Locate the cell with the specified text and output its (X, Y) center coordinate. 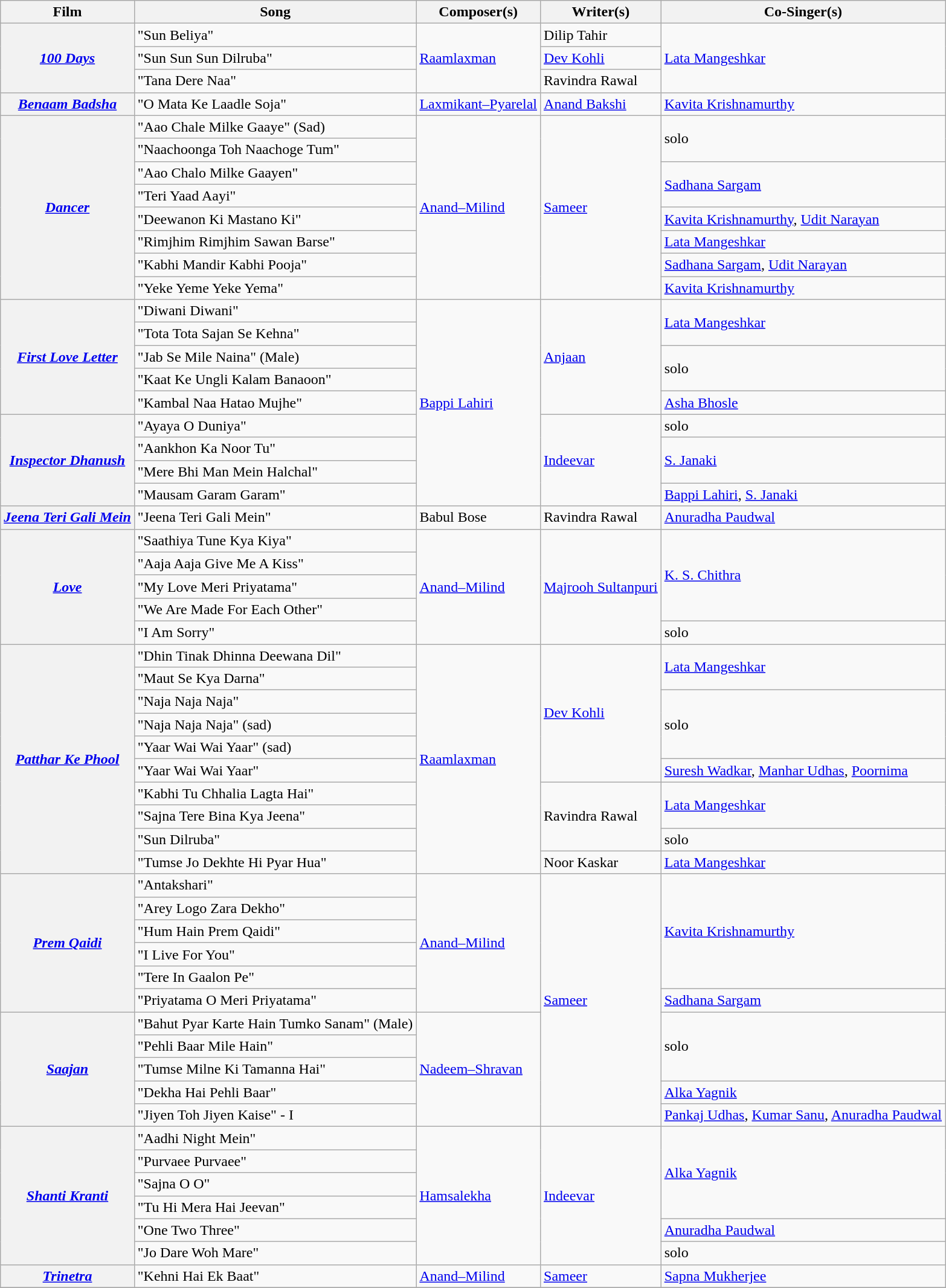
"I Am Sorry" (275, 632)
"Antakshari" (275, 885)
"Deewanon Ki Mastano Ki" (275, 219)
"Kehni Hai Ek Baat" (275, 1276)
Hamsalekha (478, 1196)
"Yaar Wai Wai Yaar" (275, 771)
"Sajna Tere Bina Kya Jeena" (275, 816)
"Jab Se Mile Naina" (Male) (275, 357)
"Mausam Garam Garam" (275, 495)
"My Love Meri Priyatama" (275, 586)
Asha Bhosle (803, 403)
100 Days (68, 58)
Bappi Lahiri, S. Janaki (803, 495)
"Dekha Hai Pehli Baar" (275, 1092)
"Maut Se Kya Darna" (275, 679)
Trinetra (68, 1276)
"Tumse Jo Dekhte Hi Pyar Hua" (275, 862)
Co-Singer(s) (803, 12)
"Hum Hain Prem Qaidi" (275, 931)
Bappi Lahiri (478, 403)
Shanti Kranti (68, 1196)
Pankaj Udhas, Kumar Sanu, Anuradha Paudwal (803, 1115)
"Yaar Wai Wai Yaar" (sad) (275, 748)
"Kambal Naa Hatao Mujhe" (275, 403)
"Saathiya Tune Kya Kiya" (275, 540)
"Aao Chale Milke Gaaye" (Sad) (275, 127)
"Purvaee Purvaee" (275, 1161)
"Ayaya O Duniya" (275, 426)
"Sun Dilruba" (275, 839)
Noor Kaskar (601, 862)
"Yeke Yeme Yeke Yema" (275, 288)
Composer(s) (478, 12)
Song (275, 12)
"Teri Yaad Aayi" (275, 196)
K. S. Chithra (803, 575)
Kavita Krishnamurthy, Udit Narayan (803, 219)
"O Mata Ke Laadle Soja" (275, 104)
"Kabhi Tu Chhalia Lagta Hai" (275, 793)
"Naja Naja Naja" (275, 702)
"Aao Chalo Milke Gaayen" (275, 173)
"Aankhon Ka Noor Tu" (275, 449)
Suresh Wadkar, Manhar Udhas, Poornima (803, 771)
Dilip Tahir (601, 35)
"Tu Hi Mera Hai Jeevan" (275, 1207)
Benaam Badsha (68, 104)
Anand Bakshi (601, 104)
"Naja Naja Naja" (sad) (275, 725)
Sadhana Sargam, Udit Narayan (803, 264)
"Tota Tota Sajan Se Kehna" (275, 334)
"Sun Sun Sun Dilruba" (275, 58)
"Priyatama O Meri Priyatama" (275, 1000)
"Dhin Tinak Dhinna Deewana Dil" (275, 655)
"Jo Dare Woh Mare" (275, 1253)
Film (68, 12)
"Mere Bhi Man Mein Halchal" (275, 472)
"Tumse Milne Ki Tamanna Hai" (275, 1069)
"Bahut Pyar Karte Hain Tumko Sanam" (Male) (275, 1024)
Dancer (68, 207)
Prem Qaidi (68, 943)
Laxmikant–Pyarelal (478, 104)
Writer(s) (601, 12)
Patthar Ke Phool (68, 758)
"Jiyen Toh Jiyen Kaise" - I (275, 1115)
S. Janaki (803, 460)
"Tere In Gaalon Pe" (275, 977)
Nadeem–Shravan (478, 1069)
"Sajna O O" (275, 1184)
"Arey Logo Zara Dekho" (275, 908)
"Jeena Teri Gali Mein" (275, 517)
"Tana Dere Naa" (275, 81)
"One Two Three" (275, 1230)
Jeena Teri Gali Mein (68, 517)
Babul Bose (478, 517)
"Rimjhim Rimjhim Sawan Barse" (275, 242)
"I Live For You" (275, 954)
"Sun Beliya" (275, 35)
Majrooh Sultanpuri (601, 586)
"We Are Made For Each Other" (275, 609)
Anjaan (601, 357)
"Naachoonga Toh Naachoge Tum" (275, 150)
First Love Letter (68, 357)
Saajan (68, 1069)
"Aaja Aaja Give Me A Kiss" (275, 563)
"Pehli Baar Mile Hain" (275, 1046)
Love (68, 586)
"Kaat Ke Ungli Kalam Banaoon" (275, 380)
"Kabhi Mandir Kabhi Pooja" (275, 264)
Inspector Dhanush (68, 460)
Sapna Mukherjee (803, 1276)
"Diwani Diwani" (275, 311)
"Aadhi Night Mein" (275, 1138)
